Detect which cell encompasses the target text, then output its (X, Y) center coordinate. 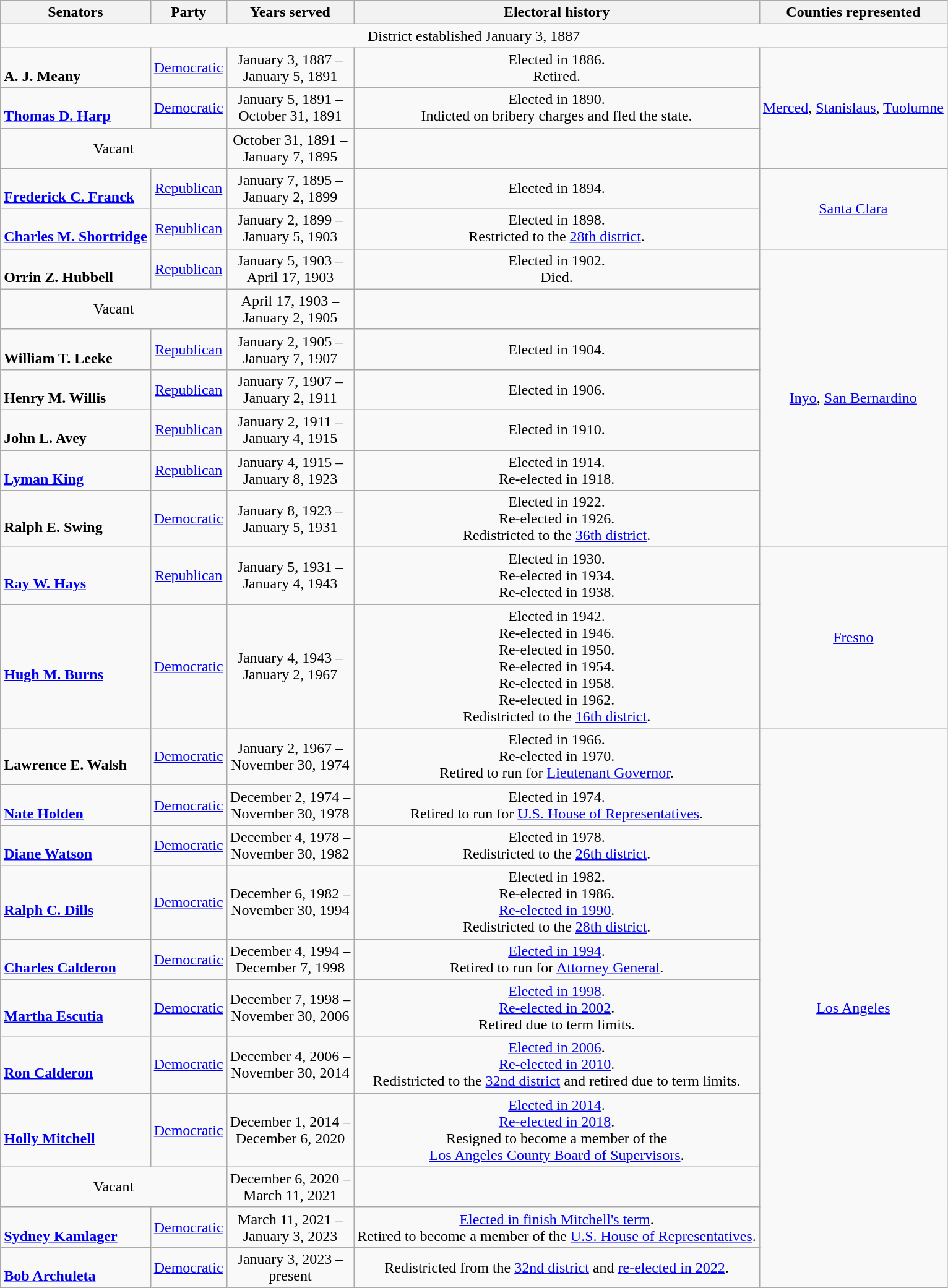
January 4, 1943 – January 2, 1967 (290, 666)
Hugh M. Burns (75, 666)
Elected in 1910. (557, 429)
A. J. Meany (75, 68)
Redistricted from the 32nd district and re-elected in 2022. (557, 1267)
January 2, 1899 – January 5, 1903 (290, 229)
January 5, 1891 – October 31, 1891 (290, 108)
Senators (75, 12)
Elected in 1890. Indicted on bribery charges and fled the state. (557, 108)
Holly Mitchell (75, 1130)
Elected in 1982. Re-elected in 1986. Re-elected in 1990. Redistricted to the 28th district. (557, 902)
December 4, 1994 – December 7, 1998 (290, 959)
Santa Clara (853, 208)
Bob Archuleta (75, 1267)
Elected in 1898. Restricted to the 28th district. (557, 229)
Elected in 1966. Re-elected in 1970. Retired to run for Lieutenant Governor. (557, 757)
Diane Watson (75, 845)
March 11, 2021 – January 3, 2023 (290, 1227)
Elected in 1974. Retired to run for U.S. House of Representatives. (557, 805)
Charles M. Shortridge (75, 229)
December 4, 2006 – November 30, 2014 (290, 1065)
January 3, 1887 – January 5, 1891 (290, 68)
January 4, 1915 – January 8, 1923 (290, 470)
Los Angeles (853, 1008)
January 7, 1907 – January 2, 1911 (290, 390)
Elected in 1998. Re-elected in 2002. Retired due to term limits. (557, 1008)
Party (188, 12)
December 7, 1998 – November 30, 2006 (290, 1008)
John L. Avey (75, 429)
William T. Leeke (75, 349)
Ray W. Hays (75, 576)
District established January 3, 1887 (474, 36)
January 2, 1911 – January 4, 1915 (290, 429)
Elected in 1886. Retired. (557, 68)
Thomas D. Harp (75, 108)
April 17, 1903 – January 2, 1905 (290, 309)
December 6, 2020 – March 11, 2021 (290, 1187)
January 5, 1931 – January 4, 1943 (290, 576)
Nate Holden (75, 805)
Orrin Z. Hubbell (75, 268)
Martha Escutia (75, 1008)
Ralph C. Dills (75, 902)
Charles Calderon (75, 959)
Elected in 1978. Redistricted to the 26th district. (557, 845)
Elected in 1994. Retired to run for Attorney General. (557, 959)
Frederick C. Franck (75, 188)
January 2, 1905 – January 7, 1907 (290, 349)
Elected in finish Mitchell's term. Retired to become a member of the U.S. House of Representatives. (557, 1227)
January 8, 1923 – January 5, 1931 (290, 519)
Elected in 2006. Re-elected in 2010. Redistricted to the 32nd district and retired due to term limits. (557, 1065)
Henry M. Willis (75, 390)
Ralph E. Swing (75, 519)
Elected in 1922. Re-elected in 1926. Redistricted to the 36th district. (557, 519)
December 4, 1978 – November 30, 1982 (290, 845)
December 1, 2014 – December 6, 2020 (290, 1130)
Electoral history (557, 12)
January 7, 1895 – January 2, 1899 (290, 188)
Lyman King (75, 470)
Elected in 1894. (557, 188)
Fresno (853, 638)
January 5, 1903 – April 17, 1903 (290, 268)
October 31, 1891 – January 7, 1895 (290, 148)
Elected in 1906. (557, 390)
Elected in 2014. Re-elected in 2018. Resigned to become a member of the Los Angeles County Board of Supervisors. (557, 1130)
Inyo, San Bernardino (853, 398)
Ron Calderon (75, 1065)
December 6, 1982 – November 30, 1994 (290, 902)
Elected in 1930. Re-elected in 1934. Re-elected in 1938. (557, 576)
Years served (290, 12)
January 3, 2023 – present (290, 1267)
Elected in 1904. (557, 349)
Elected in 1902. Died. (557, 268)
Lawrence E. Walsh (75, 757)
Sydney Kamlager (75, 1227)
December 2, 1974 – November 30, 1978 (290, 805)
January 2, 1967 – November 30, 1974 (290, 757)
Merced, Stanislaus, Tuolumne (853, 108)
Elected in 1914. Re-elected in 1918. (557, 470)
Counties represented (853, 12)
